Capture the cell that displays the provided text and extract its [x, y] central coordinate. 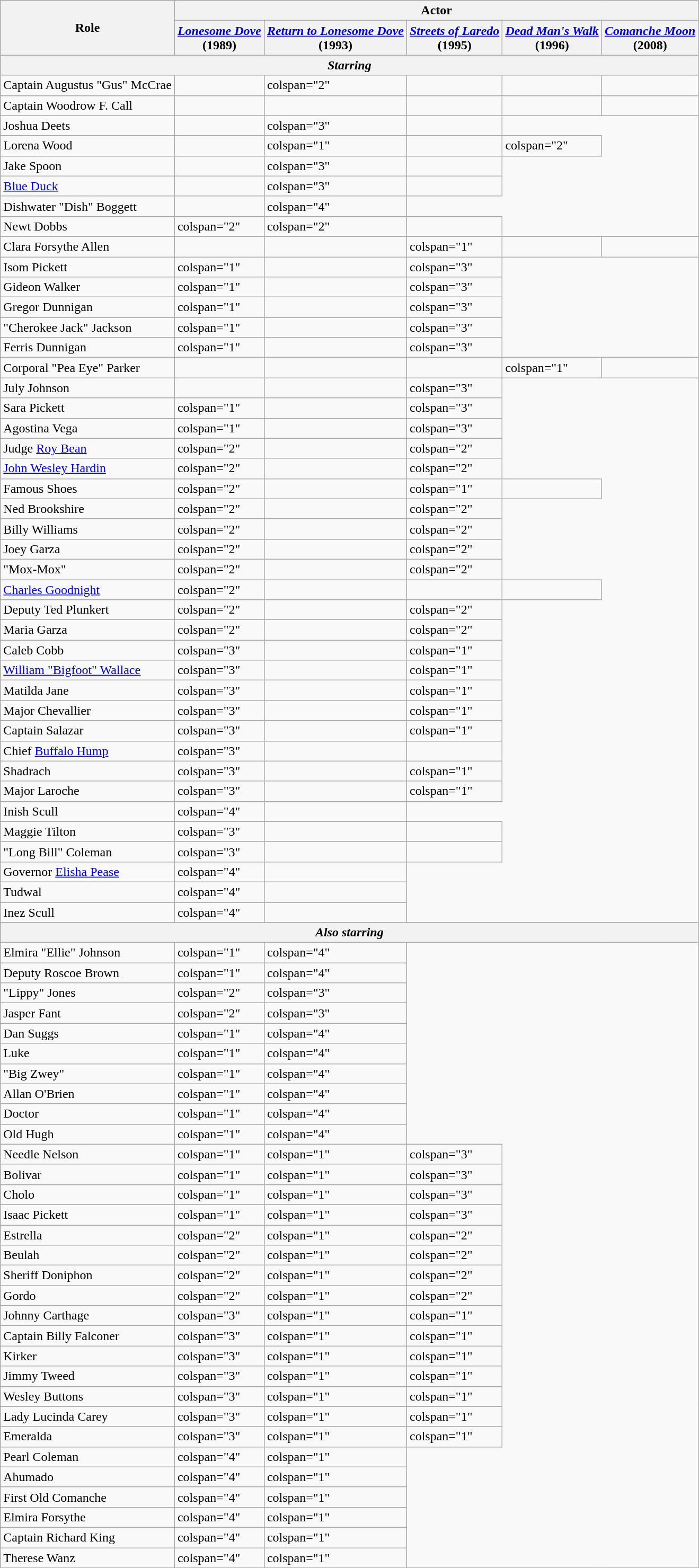
Newt Dobbs [88, 226]
Dan Suggs [88, 1033]
Captain Woodrow F. Call [88, 105]
Jasper Fant [88, 1013]
"Cherokee Jack" Jackson [88, 327]
Major Chevallier [88, 711]
Deputy Ted Plunkert [88, 610]
Ned Brookshire [88, 509]
Comanche Moon (2008) [650, 38]
July Johnson [88, 388]
Johnny Carthage [88, 1316]
"Big Zwey" [88, 1074]
Lady Lucinda Carey [88, 1416]
Dishwater "Dish" Boggett [88, 206]
Caleb Cobb [88, 650]
Return to Lonesome Dove (1993) [335, 38]
"Mox-Mox" [88, 569]
Major Laroche [88, 791]
Governor Elisha Pease [88, 872]
Captain Salazar [88, 731]
Joey Garza [88, 549]
Ahumado [88, 1477]
Billy Williams [88, 529]
"Lippy" Jones [88, 993]
Matilda Jane [88, 690]
Estrella [88, 1235]
Allan O'Brien [88, 1094]
Sara Pickett [88, 408]
Isaac Pickett [88, 1215]
Needle Nelson [88, 1154]
Blue Duck [88, 186]
Elmira Forsythe [88, 1517]
First Old Comanche [88, 1497]
Emeralda [88, 1437]
Kirker [88, 1356]
Captain Richard King [88, 1537]
Captain Augustus "Gus" McCrae [88, 85]
William "Bigfoot" Wallace [88, 670]
Gregor Dunnigan [88, 307]
"Long Bill" Coleman [88, 852]
Gordo [88, 1296]
Actor [436, 11]
Charles Goodnight [88, 590]
Streets of Laredo (1995) [454, 38]
Judge Roy Bean [88, 448]
Agostina Vega [88, 428]
Corporal "Pea Eye" Parker [88, 368]
Sheriff Doniphon [88, 1275]
Gideon Walker [88, 287]
Role [88, 28]
Old Hugh [88, 1134]
Ferris Dunnigan [88, 348]
Pearl Coleman [88, 1457]
Jimmy Tweed [88, 1376]
Captain Billy Falconer [88, 1336]
Beulah [88, 1255]
Bolivar [88, 1174]
Also starring [350, 933]
Doctor [88, 1114]
Cholo [88, 1194]
Lorena Wood [88, 146]
Luke [88, 1053]
John Wesley Hardin [88, 468]
Joshua Deets [88, 126]
Maggie Tilton [88, 831]
Deputy Roscoe Brown [88, 973]
Dead Man's Walk (1996) [552, 38]
Inish Scull [88, 811]
Elmira "Ellie" Johnson [88, 953]
Jake Spoon [88, 166]
Starring [350, 65]
Isom Pickett [88, 267]
Maria Garza [88, 630]
Wesley Buttons [88, 1396]
Famous Shoes [88, 489]
Chief Buffalo Hump [88, 751]
Clara Forsythe Allen [88, 246]
Tudwal [88, 892]
Lonesome Dove (1989) [219, 38]
Shadrach [88, 771]
Inez Scull [88, 912]
Therese Wanz [88, 1557]
